Return the [x, y] coordinate for the center point of the cell that contains the specified text.  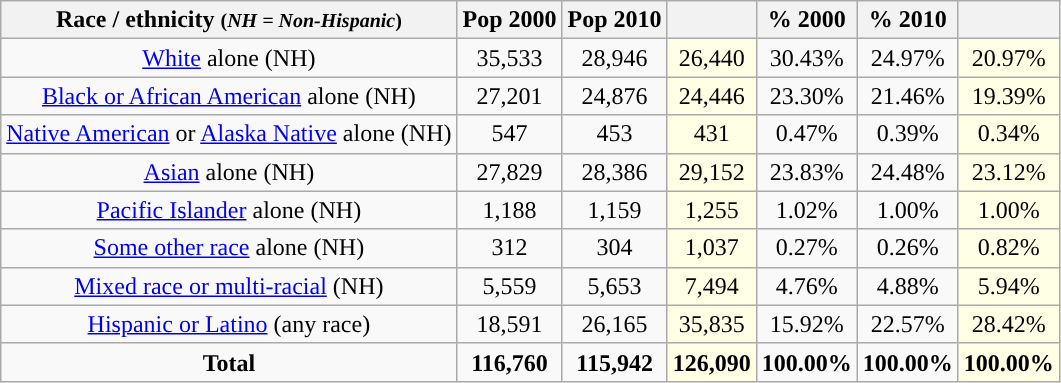
% 2010 [908, 20]
5.94% [1008, 286]
Black or African American alone (NH) [229, 96]
Pop 2010 [614, 20]
547 [510, 134]
126,090 [712, 362]
18,591 [510, 324]
27,829 [510, 172]
431 [712, 134]
1,255 [712, 210]
30.43% [806, 58]
1,188 [510, 210]
Total [229, 362]
28,946 [614, 58]
23.12% [1008, 172]
26,165 [614, 324]
0.34% [1008, 134]
312 [510, 248]
20.97% [1008, 58]
Race / ethnicity (NH = Non-Hispanic) [229, 20]
29,152 [712, 172]
26,440 [712, 58]
1,037 [712, 248]
4.88% [908, 286]
27,201 [510, 96]
24,876 [614, 96]
Asian alone (NH) [229, 172]
5,653 [614, 286]
0.82% [1008, 248]
28.42% [1008, 324]
0.47% [806, 134]
453 [614, 134]
23.30% [806, 96]
0.26% [908, 248]
115,942 [614, 362]
304 [614, 248]
Native American or Alaska Native alone (NH) [229, 134]
1.02% [806, 210]
4.76% [806, 286]
24,446 [712, 96]
7,494 [712, 286]
Some other race alone (NH) [229, 248]
White alone (NH) [229, 58]
116,760 [510, 362]
24.97% [908, 58]
Hispanic or Latino (any race) [229, 324]
28,386 [614, 172]
23.83% [806, 172]
22.57% [908, 324]
21.46% [908, 96]
0.27% [806, 248]
% 2000 [806, 20]
0.39% [908, 134]
19.39% [1008, 96]
1,159 [614, 210]
Pacific Islander alone (NH) [229, 210]
24.48% [908, 172]
35,533 [510, 58]
35,835 [712, 324]
15.92% [806, 324]
Pop 2000 [510, 20]
5,559 [510, 286]
Mixed race or multi-racial (NH) [229, 286]
